Output the (x, y) coordinate of the center of the cell containing the given text.  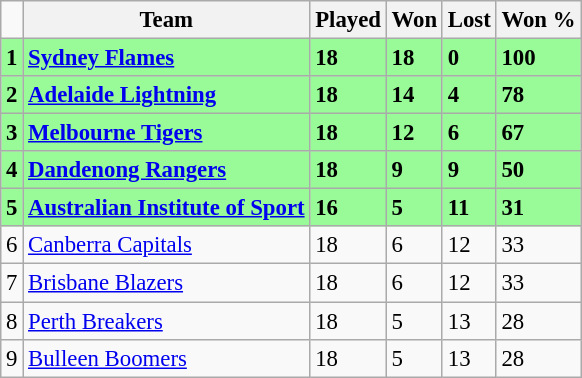
Bulleen Boomers (166, 358)
Adelaide Lightning (166, 95)
Sydney Flames (166, 58)
14 (414, 95)
Team (166, 20)
78 (538, 95)
50 (538, 170)
16 (348, 208)
8 (12, 321)
Played (348, 20)
31 (538, 208)
Dandenong Rangers (166, 170)
Lost (469, 20)
7 (12, 283)
Australian Institute of Sport (166, 208)
Canberra Capitals (166, 245)
Won (414, 20)
11 (469, 208)
100 (538, 58)
0 (469, 58)
67 (538, 133)
1 (12, 58)
2 (12, 95)
3 (12, 133)
Perth Breakers (166, 321)
Melbourne Tigers (166, 133)
Won % (538, 20)
Brisbane Blazers (166, 283)
